Extract the (x, y) coordinate from the center of the cell holding the provided text.  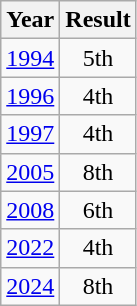
2005 (30, 172)
1997 (30, 134)
1994 (30, 58)
2024 (30, 286)
2008 (30, 210)
Result (98, 20)
5th (98, 58)
1996 (30, 96)
Year (30, 20)
2022 (30, 248)
6th (98, 210)
